Scan for the cell matching the given text and deliver its [X, Y] coordinate at center. 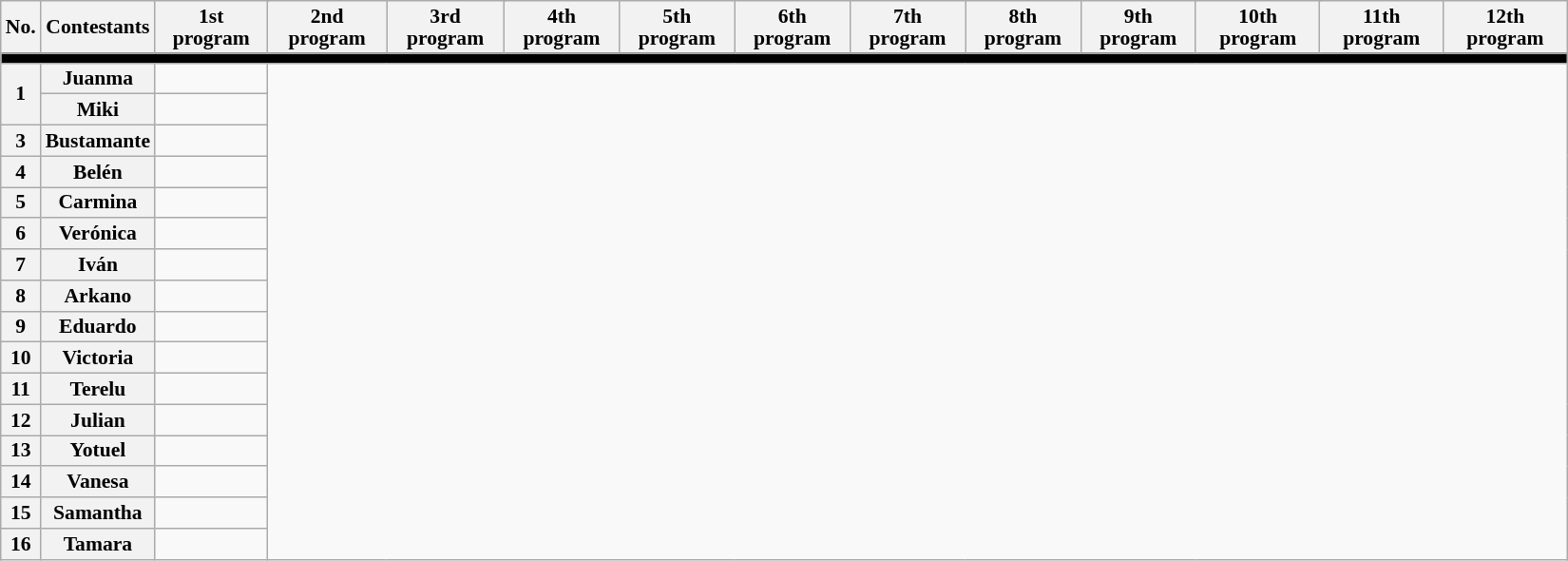
5 [21, 203]
Juanma [98, 78]
6 [21, 234]
Tamara [98, 544]
11th program [1382, 27]
8th program [1023, 27]
Vanesa [98, 483]
3rd program [445, 27]
No. [21, 27]
7 [21, 264]
2nd program [327, 27]
7th program [907, 27]
Contestants [98, 27]
4 [21, 171]
Samantha [98, 513]
Yotuel [98, 451]
1st program [211, 27]
6th program [793, 27]
9 [21, 327]
Bustamante [98, 141]
10 [21, 358]
Iván [98, 264]
Belén [98, 171]
9th program [1138, 27]
Julian [98, 420]
3 [21, 141]
8 [21, 297]
Victoria [98, 358]
Verónica [98, 234]
Eduardo [98, 327]
11 [21, 390]
Carmina [98, 203]
14 [21, 483]
4th program [561, 27]
1 [21, 93]
10th program [1258, 27]
12 [21, 420]
Arkano [98, 297]
5th program [677, 27]
Terelu [98, 390]
16 [21, 544]
13 [21, 451]
15 [21, 513]
Miki [98, 110]
12th program [1505, 27]
